Output the (X, Y) coordinate of the center of the cell containing the given text.  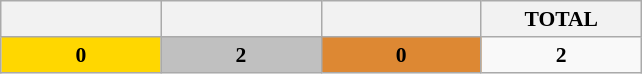
TOTAL (561, 19)
